Determine the (X, Y) coordinate at the center of the cell enclosing the given text.  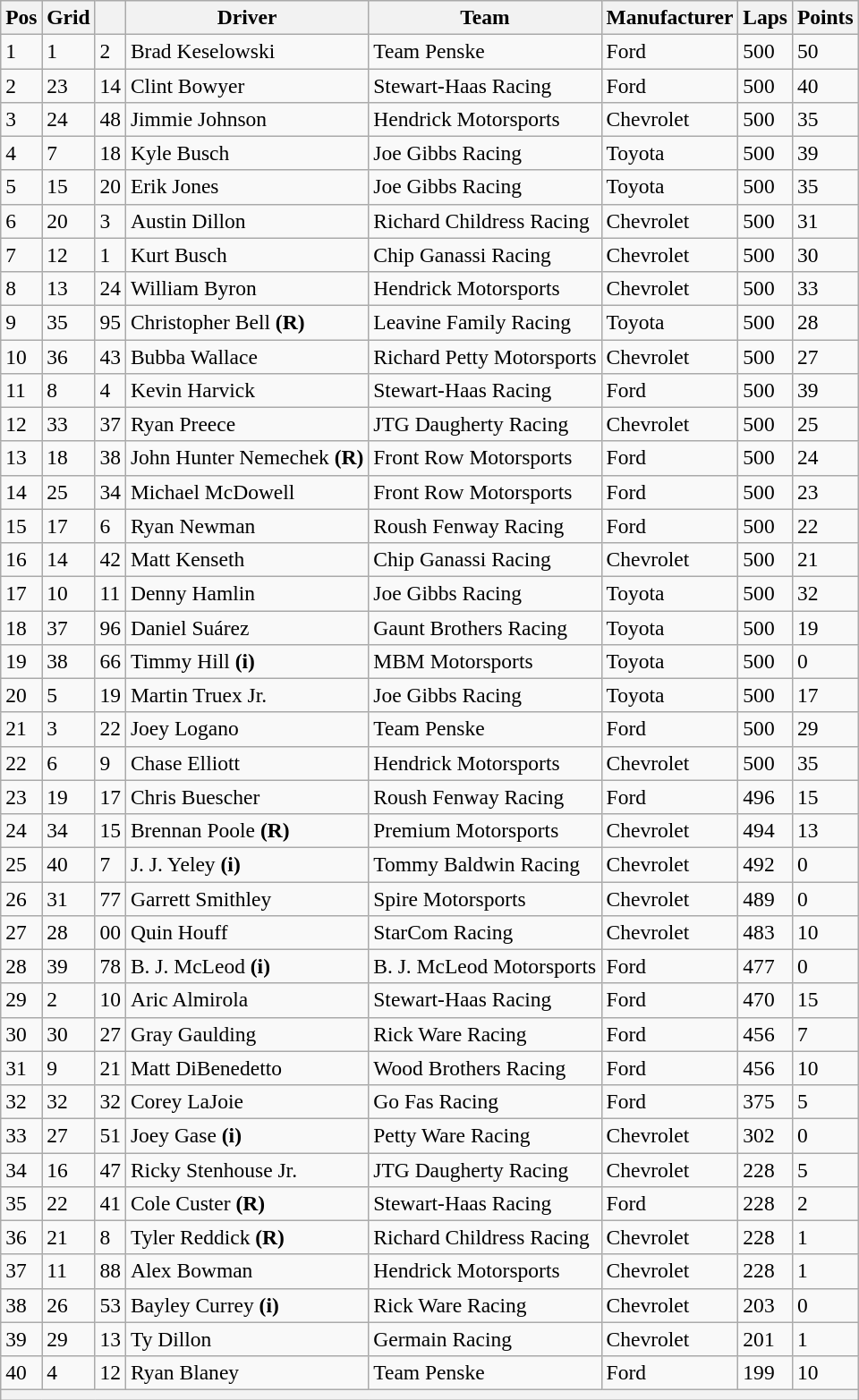
96 (110, 627)
Tommy Baldwin Racing (485, 864)
William Byron (247, 288)
Denny Hamlin (247, 593)
Points (825, 17)
Pos (21, 17)
Wood Brothers Racing (485, 1068)
Chase Elliott (247, 763)
489 (766, 898)
199 (766, 1372)
Alex Bowman (247, 1271)
77 (110, 898)
Ricky Stenhouse Jr. (247, 1169)
Joey Gase (i) (247, 1135)
B. J. McLeod (i) (247, 966)
Erik Jones (247, 187)
Garrett Smithley (247, 898)
483 (766, 932)
41 (110, 1203)
Grid (68, 17)
477 (766, 966)
201 (766, 1339)
42 (110, 559)
43 (110, 356)
Clint Bowyer (247, 85)
Richard Petty Motorsports (485, 356)
Ryan Preece (247, 424)
StarCom Racing (485, 932)
Ryan Blaney (247, 1372)
Laps (766, 17)
Chris Buescher (247, 797)
Gray Gaulding (247, 1034)
Driver (247, 17)
Jimmie Johnson (247, 119)
Kyle Busch (247, 153)
Christopher Bell (R) (247, 322)
00 (110, 932)
48 (110, 119)
J. J. Yeley (i) (247, 864)
203 (766, 1305)
Austin Dillon (247, 221)
Petty Ware Racing (485, 1135)
Gaunt Brothers Racing (485, 627)
B. J. McLeod Motorsports (485, 966)
Kevin Harvick (247, 390)
Manufacturer (669, 17)
Team (485, 17)
Matt DiBenedetto (247, 1068)
Michael McDowell (247, 492)
66 (110, 661)
MBM Motorsports (485, 661)
Ty Dillon (247, 1339)
Brad Keselowski (247, 51)
Leavine Family Racing (485, 322)
Timmy Hill (i) (247, 661)
Joey Logano (247, 729)
53 (110, 1305)
375 (766, 1101)
47 (110, 1169)
Brennan Poole (R) (247, 830)
51 (110, 1135)
Corey LaJoie (247, 1101)
Premium Motorsports (485, 830)
50 (825, 51)
Kurt Busch (247, 255)
John Hunter Nemechek (R) (247, 458)
Daniel Suárez (247, 627)
470 (766, 1000)
Tyler Reddick (R) (247, 1237)
78 (110, 966)
Cole Custer (R) (247, 1203)
496 (766, 797)
494 (766, 830)
Ryan Newman (247, 526)
Bubba Wallace (247, 356)
Martin Truex Jr. (247, 695)
Aric Almirola (247, 1000)
Germain Racing (485, 1339)
302 (766, 1135)
Go Fas Racing (485, 1101)
492 (766, 864)
95 (110, 322)
Matt Kenseth (247, 559)
Quin Houff (247, 932)
Bayley Currey (i) (247, 1305)
Spire Motorsports (485, 898)
88 (110, 1271)
